From the cell containing the given text, extract its center point as (x, y) coordinate. 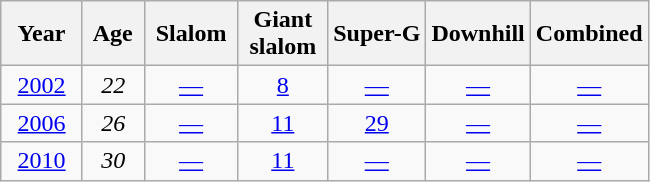
2006 (42, 123)
2002 (42, 85)
Slalom (191, 34)
Downhill (478, 34)
Year (42, 34)
Combined (589, 34)
Age (113, 34)
Giant slalom (283, 34)
2010 (42, 161)
22 (113, 85)
8 (283, 85)
Super-G (377, 34)
29 (377, 123)
26 (113, 123)
30 (113, 161)
